Output the (X, Y) coordinate of the center of the cell containing the given text.  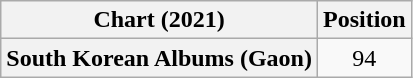
94 (364, 58)
Chart (2021) (160, 20)
Position (364, 20)
South Korean Albums (Gaon) (160, 58)
